For the text-containing cell, return its midpoint in [x, y] coordinate format. 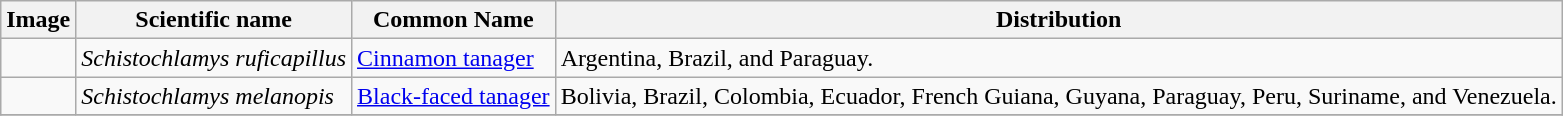
Distribution [1058, 20]
Cinnamon tanager [454, 58]
Scientific name [214, 20]
Image [38, 20]
Bolivia, Brazil, Colombia, Ecuador, French Guiana, Guyana, Paraguay, Peru, Suriname, and Venezuela. [1058, 96]
Black-faced tanager [454, 96]
Schistochlamys melanopis [214, 96]
Common Name [454, 20]
Schistochlamys ruficapillus [214, 58]
Argentina, Brazil, and Paraguay. [1058, 58]
